Search for the cell housing the specified text and yield its (X, Y) center coordinate. 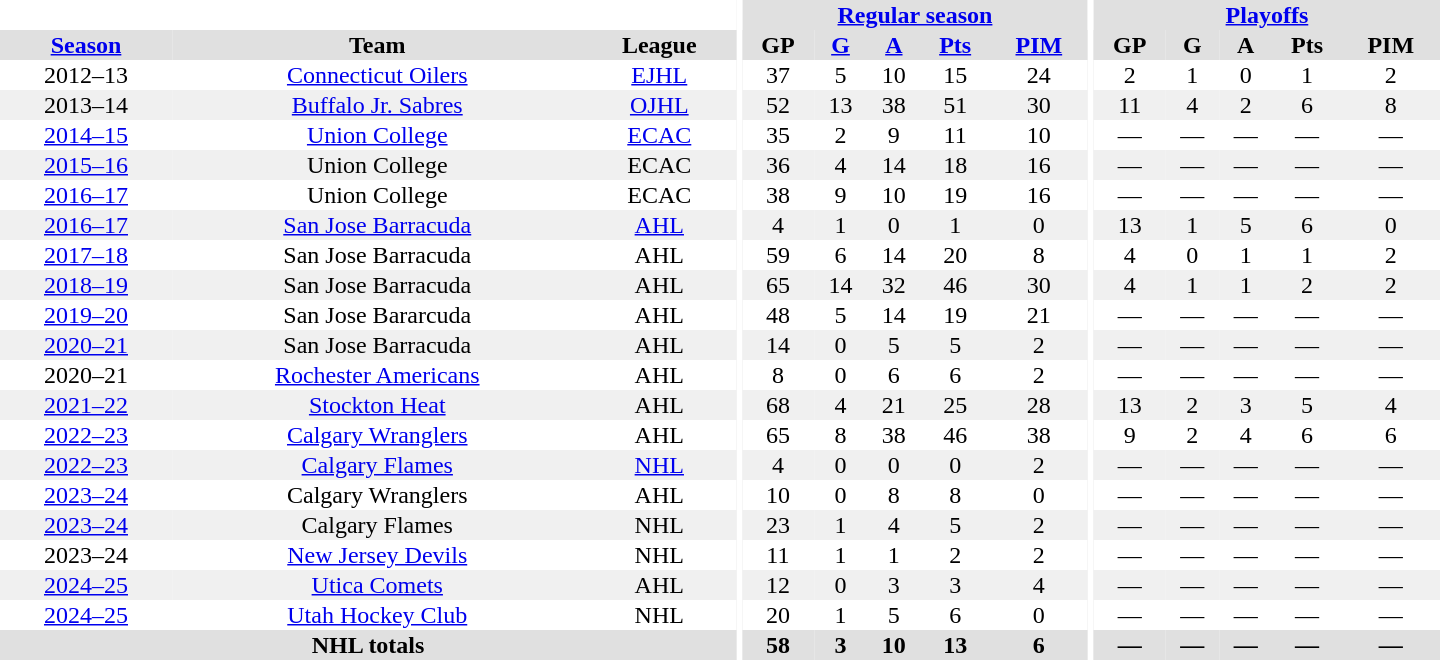
OJHL (660, 105)
2018–19 (86, 285)
Playoffs (1267, 15)
League (660, 45)
23 (778, 525)
San Jose Bararcuda (378, 315)
EJHL (660, 75)
15 (956, 75)
NHL totals (368, 645)
Buffalo Jr. Sabres (378, 105)
52 (778, 105)
New Jersey Devils (378, 555)
2019–20 (86, 315)
Rochester Americans (378, 375)
Connecticut Oilers (378, 75)
48 (778, 315)
Utah Hockey Club (378, 615)
Utica Comets (378, 585)
2015–16 (86, 165)
2014–15 (86, 135)
36 (778, 165)
32 (894, 285)
25 (956, 405)
2021–22 (86, 405)
2017–18 (86, 255)
68 (778, 405)
37 (778, 75)
Regular season (915, 15)
28 (1039, 405)
Stockton Heat (378, 405)
Season (86, 45)
51 (956, 105)
58 (778, 645)
35 (778, 135)
12 (778, 585)
18 (956, 165)
2013–14 (86, 105)
2012–13 (86, 75)
24 (1039, 75)
Team (378, 45)
59 (778, 255)
